Pinpoint the cell where the given text exists, returning its [X, Y] midpoint coordinate. 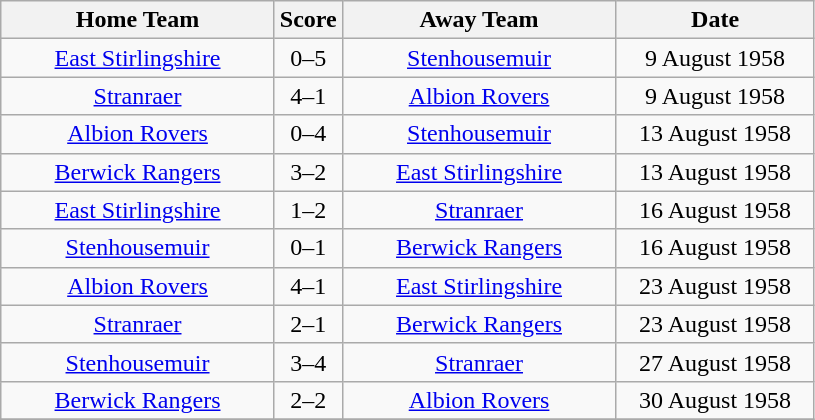
3–2 [308, 172]
2–1 [308, 324]
Date [716, 20]
30 August 1958 [716, 400]
0–5 [308, 58]
3–4 [308, 362]
Score [308, 20]
0–4 [308, 134]
Home Team [138, 20]
27 August 1958 [716, 362]
2–2 [308, 400]
Away Team [479, 20]
1–2 [308, 210]
0–1 [308, 248]
